Scan for the cell matching the given text and deliver its (x, y) coordinate at center. 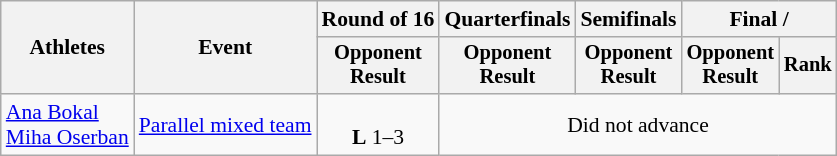
Event (226, 48)
Round of 16 (378, 19)
Ana BokalMiha Oserban (68, 124)
Final / (760, 19)
L 1–3 (378, 124)
Did not advance (638, 124)
Rank (808, 66)
Parallel mixed team (226, 124)
Quarterfinals (507, 19)
Semifinals (628, 19)
Athletes (68, 48)
